Provide the (X, Y) coordinate of the cell's center where the given text is located.  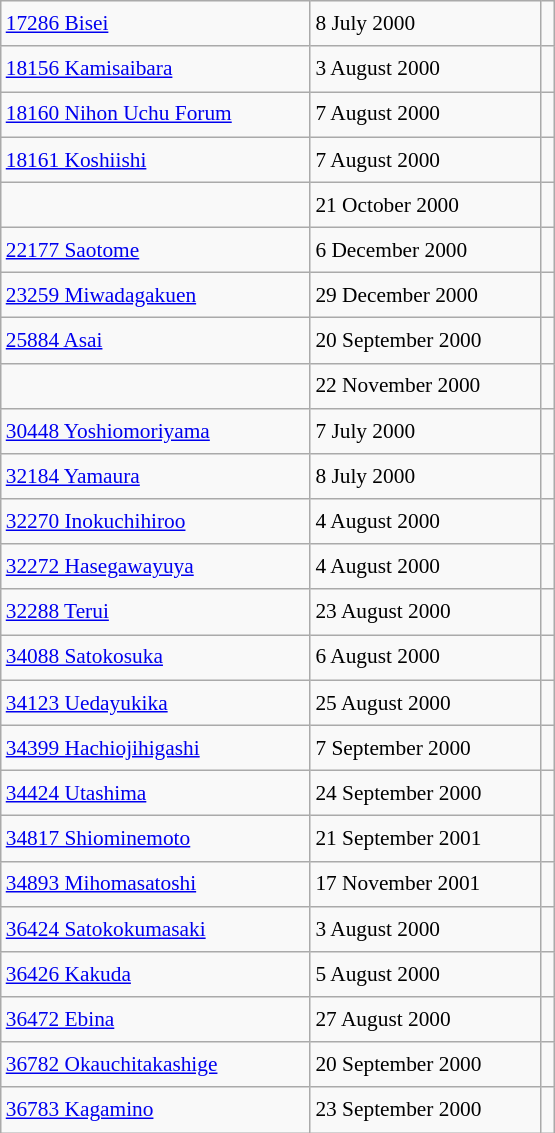
34893 Mihomasatoshi (156, 884)
7 July 2000 (426, 430)
30448 Yoshiomoriyama (156, 430)
22 November 2000 (426, 386)
32184 Yamaura (156, 476)
36782 Okauchitakashige (156, 1064)
34123 Uedayukika (156, 702)
32288 Terui (156, 612)
32272 Hasegawayuya (156, 566)
25 August 2000 (426, 702)
21 October 2000 (426, 204)
29 December 2000 (426, 296)
23 August 2000 (426, 612)
5 August 2000 (426, 974)
34088 Satokosuka (156, 658)
36472 Ebina (156, 1020)
25884 Asai (156, 340)
18160 Nihon Uchu Forum (156, 114)
17286 Bisei (156, 24)
24 September 2000 (426, 792)
36424 Satokokumasaki (156, 928)
6 August 2000 (426, 658)
22177 Saotome (156, 250)
7 September 2000 (426, 748)
21 September 2001 (426, 838)
6 December 2000 (426, 250)
23 September 2000 (426, 1110)
18156 Kamisaibara (156, 68)
34424 Utashima (156, 792)
36426 Kakuda (156, 974)
34399 Hachiojihigashi (156, 748)
32270 Inokuchihiroo (156, 522)
17 November 2001 (426, 884)
36783 Kagamino (156, 1110)
23259 Miwadagakuen (156, 296)
34817 Shiominemoto (156, 838)
18161 Koshiishi (156, 160)
27 August 2000 (426, 1020)
